Identify which cell holds the provided text, then report its (x, y) central coordinate. 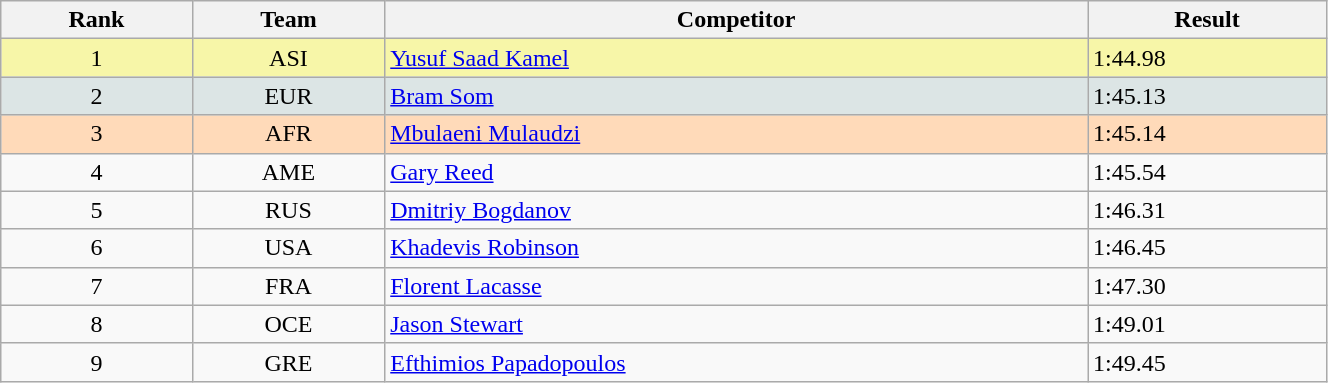
Yusuf Saad Kamel (736, 58)
1:46.31 (1208, 210)
1 (96, 58)
1:44.98 (1208, 58)
1:45.54 (1208, 172)
6 (96, 248)
Bram Som (736, 96)
Team (288, 20)
2 (96, 96)
Efthimios Papadopoulos (736, 362)
8 (96, 324)
1:45.13 (1208, 96)
OCE (288, 324)
1:49.01 (1208, 324)
1:46.45 (1208, 248)
Jason Stewart (736, 324)
Result (1208, 20)
5 (96, 210)
Competitor (736, 20)
9 (96, 362)
ASI (288, 58)
USA (288, 248)
Florent Lacasse (736, 286)
7 (96, 286)
4 (96, 172)
GRE (288, 362)
FRA (288, 286)
EUR (288, 96)
Rank (96, 20)
AME (288, 172)
Gary Reed (736, 172)
Mbulaeni Mulaudzi (736, 134)
1:45.14 (1208, 134)
Khadevis Robinson (736, 248)
AFR (288, 134)
3 (96, 134)
1:49.45 (1208, 362)
1:47.30 (1208, 286)
Dmitriy Bogdanov (736, 210)
RUS (288, 210)
